Scan for the cell matching the given text and deliver its (X, Y) coordinate at center. 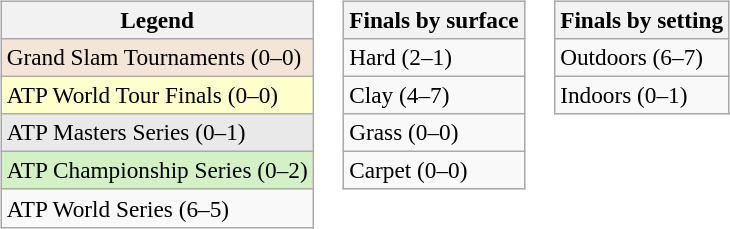
Indoors (0–1) (642, 95)
Finals by setting (642, 20)
Grass (0–0) (434, 133)
ATP Masters Series (0–1) (157, 133)
Grand Slam Tournaments (0–0) (157, 57)
Carpet (0–0) (434, 171)
ATP World Series (6–5) (157, 208)
Outdoors (6–7) (642, 57)
Legend (157, 20)
Finals by surface (434, 20)
Clay (4–7) (434, 95)
Hard (2–1) (434, 57)
ATP Championship Series (0–2) (157, 171)
ATP World Tour Finals (0–0) (157, 95)
